Locate the cell with the specified text and output its (x, y) center coordinate. 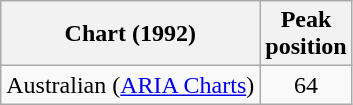
64 (306, 85)
Peakposition (306, 34)
Australian (ARIA Charts) (130, 85)
Chart (1992) (130, 34)
